Pinpoint the cell where the given text exists, returning its (X, Y) midpoint coordinate. 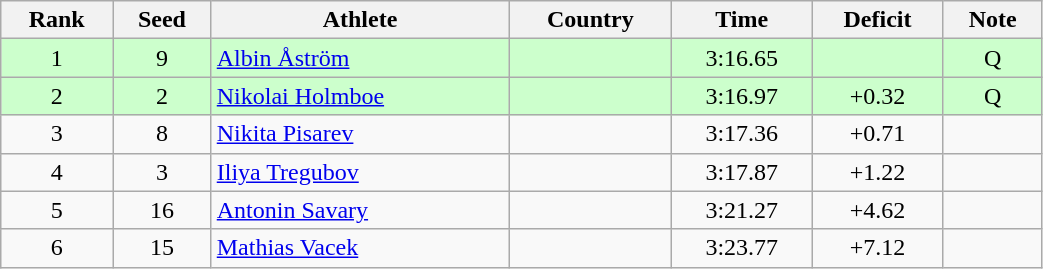
16 (162, 210)
+0.32 (878, 96)
Mathias Vacek (360, 248)
Country (590, 20)
+1.22 (878, 172)
3:23.77 (742, 248)
Athlete (360, 20)
3:17.87 (742, 172)
8 (162, 134)
Iliya Tregubov (360, 172)
Seed (162, 20)
Rank (57, 20)
3:16.97 (742, 96)
Albin Åström (360, 58)
Antonin Savary (360, 210)
3:21.27 (742, 210)
1 (57, 58)
4 (57, 172)
Note (992, 20)
Nikolai Holmboe (360, 96)
3:17.36 (742, 134)
15 (162, 248)
6 (57, 248)
Deficit (878, 20)
9 (162, 58)
3:16.65 (742, 58)
+7.12 (878, 248)
+4.62 (878, 210)
Time (742, 20)
+0.71 (878, 134)
Nikita Pisarev (360, 134)
5 (57, 210)
